Detect which cell encompasses the target text, then output its (x, y) center coordinate. 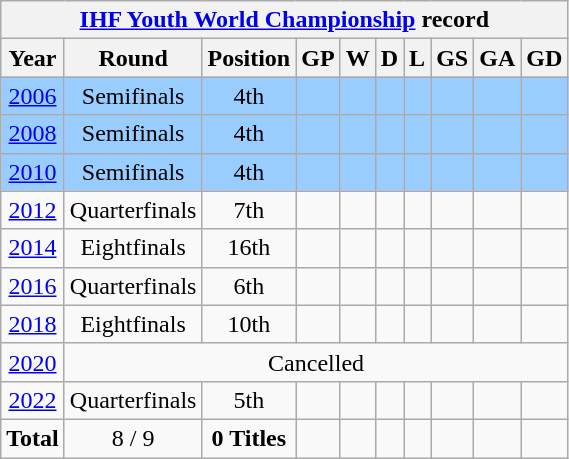
GD (544, 58)
10th (249, 324)
W (358, 58)
5th (249, 400)
2012 (33, 210)
2008 (33, 134)
2014 (33, 248)
Cancelled (316, 362)
GP (318, 58)
2016 (33, 286)
2006 (33, 96)
2020 (33, 362)
2022 (33, 400)
IHF Youth World Championship record (284, 20)
L (418, 58)
16th (249, 248)
6th (249, 286)
GS (452, 58)
8 / 9 (133, 438)
2018 (33, 324)
7th (249, 210)
Year (33, 58)
Position (249, 58)
Round (133, 58)
D (389, 58)
GA (498, 58)
Total (33, 438)
0 Titles (249, 438)
2010 (33, 172)
